Identify which cell holds the provided text, then report its (x, y) central coordinate. 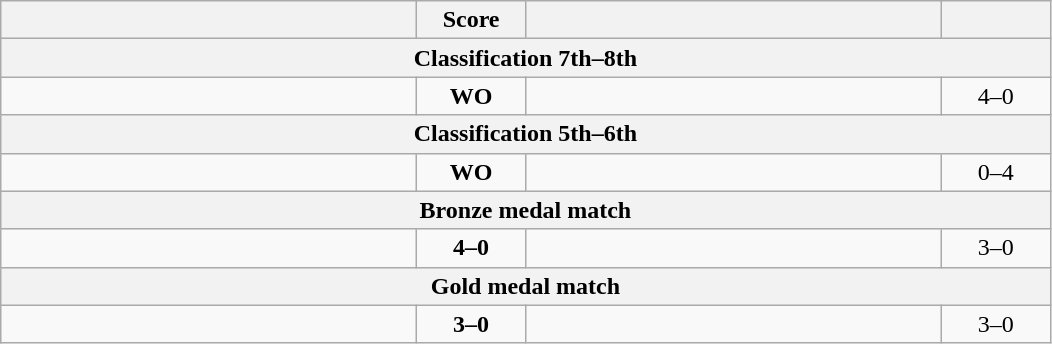
Score (472, 20)
Classification 7th–8th (526, 58)
Classification 5th–6th (526, 134)
0–4 (996, 172)
Gold medal match (526, 286)
Bronze medal match (526, 210)
